Determine the [x, y] coordinate at the center of the cell enclosing the given text.  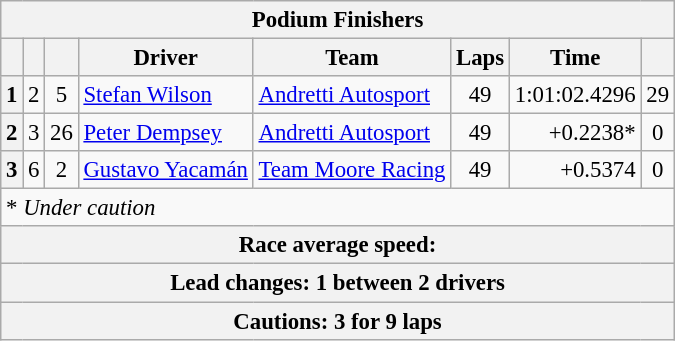
Team Moore Racing [352, 170]
Stefan Wilson [166, 95]
Team [352, 58]
6 [34, 170]
1 [12, 95]
Gustavo Yacamán [166, 170]
1:01:02.4296 [574, 95]
+0.2238* [574, 133]
29 [658, 95]
5 [62, 95]
Peter Dempsey [166, 133]
* Under caution [338, 208]
Cautions: 3 for 9 laps [338, 321]
26 [62, 133]
Driver [166, 58]
+0.5374 [574, 170]
Lead changes: 1 between 2 drivers [338, 283]
Laps [480, 58]
Time [574, 58]
Podium Finishers [338, 20]
Race average speed: [338, 245]
